From the cell containing the given text, extract its center point as (X, Y) coordinate. 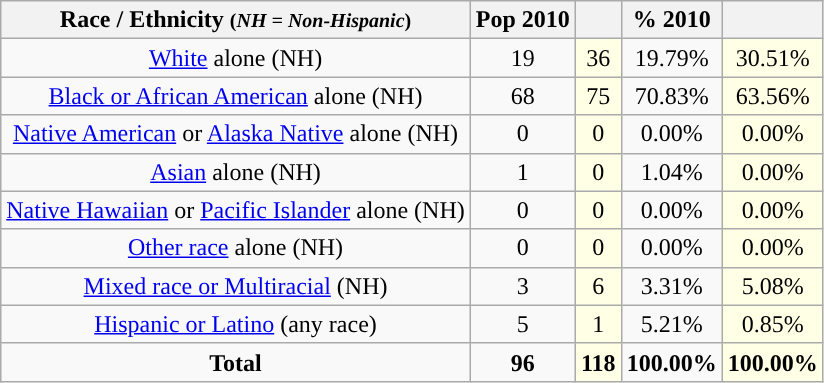
Mixed race or Multiracial (NH) (236, 286)
75 (598, 96)
Hispanic or Latino (any race) (236, 324)
Black or African American alone (NH) (236, 96)
Total (236, 362)
30.51% (772, 58)
5.08% (772, 286)
96 (522, 362)
% 2010 (672, 20)
118 (598, 362)
Asian alone (NH) (236, 172)
6 (598, 286)
Pop 2010 (522, 20)
0.85% (772, 324)
Native Hawaiian or Pacific Islander alone (NH) (236, 210)
1.04% (672, 172)
3 (522, 286)
Race / Ethnicity (NH = Non-Hispanic) (236, 20)
5 (522, 324)
Other race alone (NH) (236, 248)
19.79% (672, 58)
36 (598, 58)
70.83% (672, 96)
5.21% (672, 324)
19 (522, 58)
3.31% (672, 286)
White alone (NH) (236, 58)
68 (522, 96)
63.56% (772, 96)
Native American or Alaska Native alone (NH) (236, 134)
